Return (X, Y) of the center of cell containing provided text 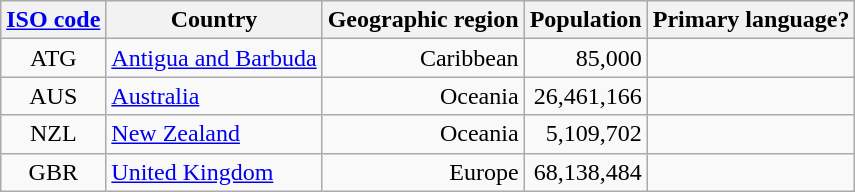
GBR (54, 172)
Primary language? (751, 20)
ISO code (54, 20)
Geographic region (423, 20)
New Zealand (214, 134)
Caribbean (423, 58)
AUS (54, 96)
NZL (54, 134)
Europe (423, 172)
Australia (214, 96)
26,461,166 (586, 96)
United Kingdom (214, 172)
Antigua and Barbuda (214, 58)
85,000 (586, 58)
5,109,702 (586, 134)
68,138,484 (586, 172)
Country (214, 20)
Population (586, 20)
ATG (54, 58)
